Search for the cell housing the specified text and yield its [x, y] center coordinate. 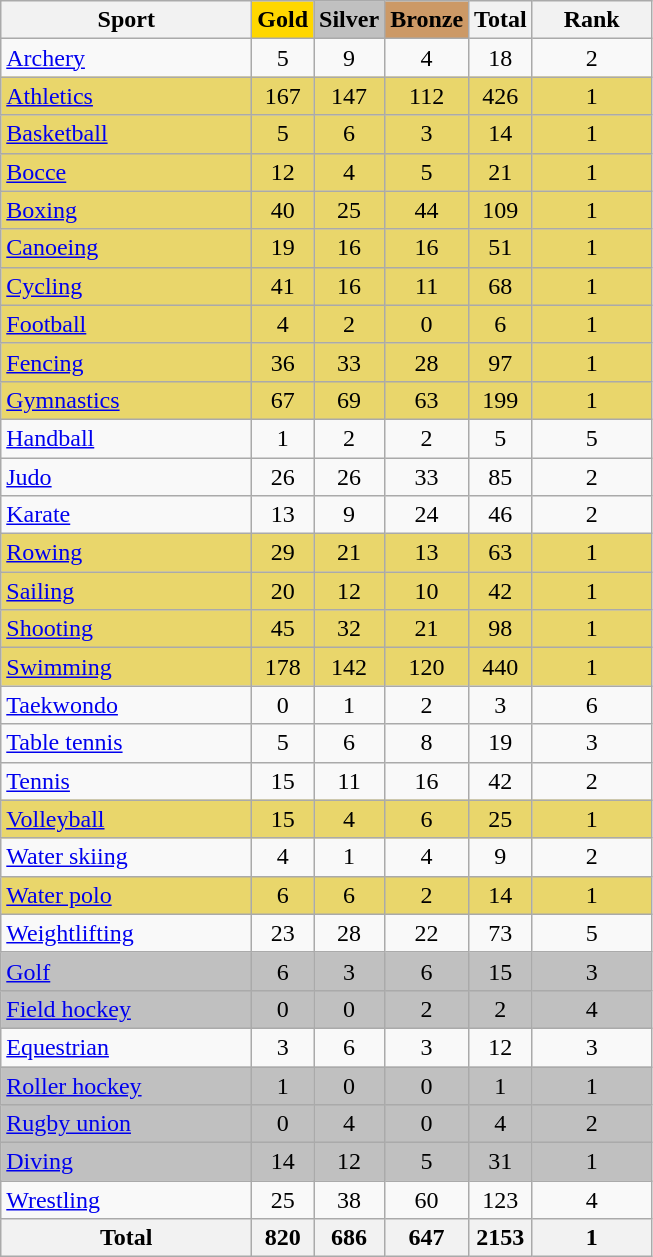
Bocce [126, 172]
41 [283, 286]
Roller hockey [126, 1085]
Rugby union [126, 1124]
Cycling [126, 286]
29 [283, 553]
22 [427, 933]
24 [427, 515]
123 [501, 1200]
647 [427, 1238]
2153 [501, 1238]
31 [501, 1162]
Wrestling [126, 1200]
Bronze [427, 20]
Water skiing [126, 857]
199 [501, 400]
Tennis [126, 781]
73 [501, 933]
Shooting [126, 629]
40 [283, 210]
178 [283, 667]
67 [283, 400]
Table tennis [126, 743]
38 [350, 1200]
Handball [126, 438]
Diving [126, 1162]
440 [501, 667]
60 [427, 1200]
Athletics [126, 96]
85 [501, 477]
23 [283, 933]
Rowing [126, 553]
Karate [126, 515]
36 [283, 362]
426 [501, 96]
Weightlifting [126, 933]
69 [350, 400]
Taekwondo [126, 705]
142 [350, 667]
Sport [126, 20]
68 [501, 286]
Gymnastics [126, 400]
20 [283, 591]
Judo [126, 477]
Archery [126, 58]
45 [283, 629]
120 [427, 667]
Golf [126, 971]
10 [427, 591]
Fencing [126, 362]
32 [350, 629]
44 [427, 210]
18 [501, 58]
Boxing [126, 210]
Silver [350, 20]
46 [501, 515]
820 [283, 1238]
Field hockey [126, 1009]
109 [501, 210]
147 [350, 96]
Football [126, 324]
686 [350, 1238]
167 [283, 96]
51 [501, 248]
Volleyball [126, 819]
Rank [592, 20]
Equestrian [126, 1047]
Canoeing [126, 248]
97 [501, 362]
Water polo [126, 895]
112 [427, 96]
Swimming [126, 667]
Sailing [126, 591]
98 [501, 629]
Gold [283, 20]
Basketball [126, 134]
8 [427, 743]
